Output the (X, Y) coordinate of the center of the cell containing the given text.  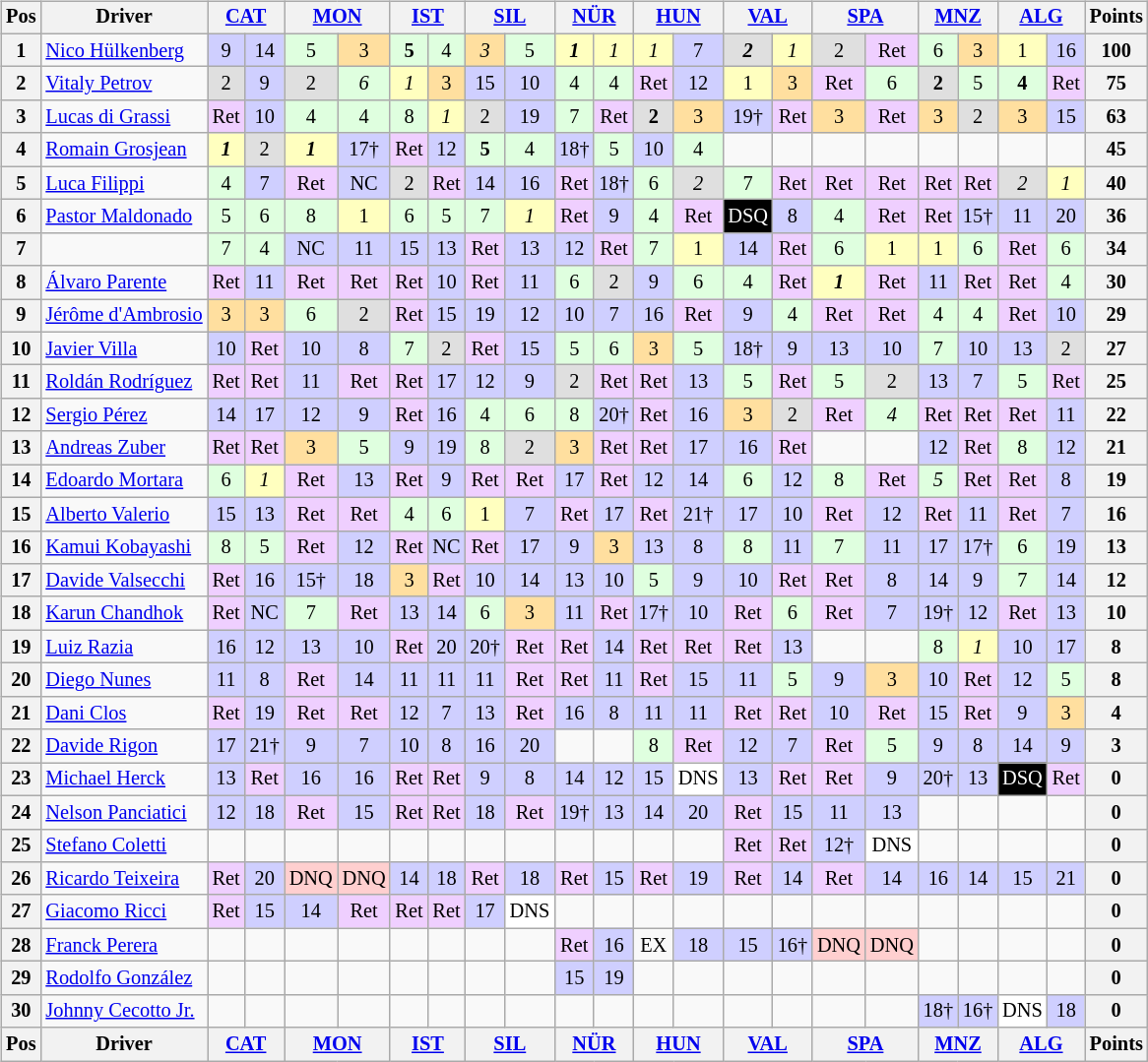
Franck Perera (124, 945)
Pastor Maldonado (124, 217)
Álvaro Parente (124, 282)
Luca Filippi (124, 183)
45 (1116, 150)
75 (1116, 84)
Javier Villa (124, 348)
Sergio Pérez (124, 415)
28 (21, 945)
34 (1116, 249)
Davide Rigon (124, 746)
Alberto Valerio (124, 514)
Vitaly Petrov (124, 84)
Kamui Kobayashi (124, 547)
24 (21, 812)
Rodolfo González (124, 978)
100 (1116, 50)
40 (1116, 183)
36 (1116, 217)
Diego Nunes (124, 680)
12† (839, 845)
Karun Chandhok (124, 613)
EX (654, 945)
Nico Hülkenberg (124, 50)
Luiz Razia (124, 647)
Davide Valsecchi (124, 581)
Michael Herck (124, 780)
Roldán Rodríguez (124, 382)
Romain Grosjean (124, 150)
Dani Clos (124, 713)
Jérôme d'Ambrosio (124, 316)
Johnny Cecotto Jr. (124, 1011)
Stefano Coletti (124, 845)
Ricardo Teixeira (124, 879)
Edoardo Mortara (124, 481)
Nelson Panciatici (124, 812)
Giacomo Ricci (124, 911)
Lucas di Grassi (124, 117)
Andreas Zuber (124, 448)
26 (21, 879)
23 (21, 780)
63 (1116, 117)
